Extract the (x, y) coordinate from the center of the cell holding the provided text.  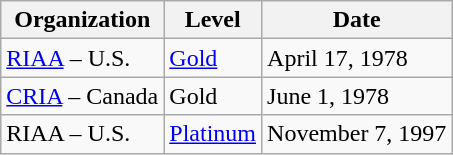
Date (357, 20)
CRIA – Canada (82, 96)
Platinum (213, 134)
Organization (82, 20)
November 7, 1997 (357, 134)
June 1, 1978 (357, 96)
April 17, 1978 (357, 58)
Level (213, 20)
